Return the [x, y] coordinate for the center point of the cell that contains the specified text.  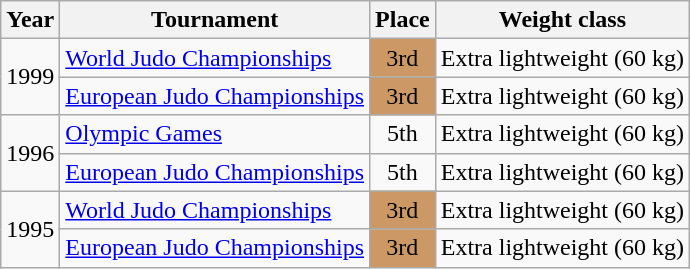
1995 [30, 229]
1999 [30, 77]
Place [403, 20]
Weight class [562, 20]
Tournament [215, 20]
Year [30, 20]
Olympic Games [215, 134]
1996 [30, 153]
